Determine the [x, y] coordinate at the center of the cell enclosing the given text.  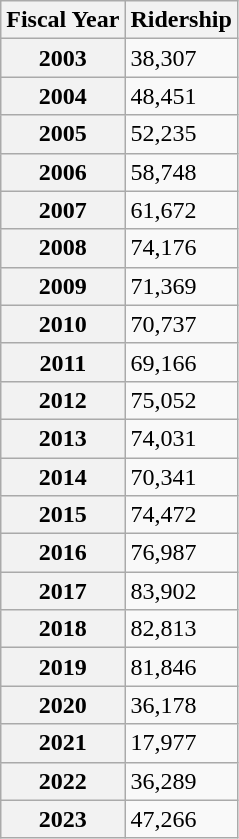
2012 [63, 400]
2010 [63, 324]
2016 [63, 553]
2014 [63, 477]
2006 [63, 172]
76,987 [181, 553]
Ridership [181, 20]
2020 [63, 705]
69,166 [181, 362]
Fiscal Year [63, 20]
83,902 [181, 591]
2017 [63, 591]
70,737 [181, 324]
2005 [63, 134]
2013 [63, 438]
2007 [63, 210]
81,846 [181, 667]
2018 [63, 629]
71,369 [181, 286]
82,813 [181, 629]
2023 [63, 819]
47,266 [181, 819]
36,289 [181, 781]
2004 [63, 96]
36,178 [181, 705]
48,451 [181, 96]
17,977 [181, 743]
2022 [63, 781]
74,031 [181, 438]
2009 [63, 286]
52,235 [181, 134]
38,307 [181, 58]
2003 [63, 58]
2008 [63, 248]
2015 [63, 515]
70,341 [181, 477]
2011 [63, 362]
58,748 [181, 172]
2019 [63, 667]
74,176 [181, 248]
2021 [63, 743]
61,672 [181, 210]
74,472 [181, 515]
75,052 [181, 400]
